Output the (X, Y) coordinate of the center of the cell containing the given text.  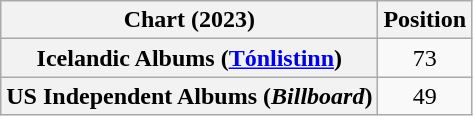
Position (425, 20)
73 (425, 58)
US Independent Albums (Billboard) (190, 96)
49 (425, 96)
Icelandic Albums (Tónlistinn) (190, 58)
Chart (2023) (190, 20)
